Return the [x, y] coordinate for the center point of the cell that contains the specified text.  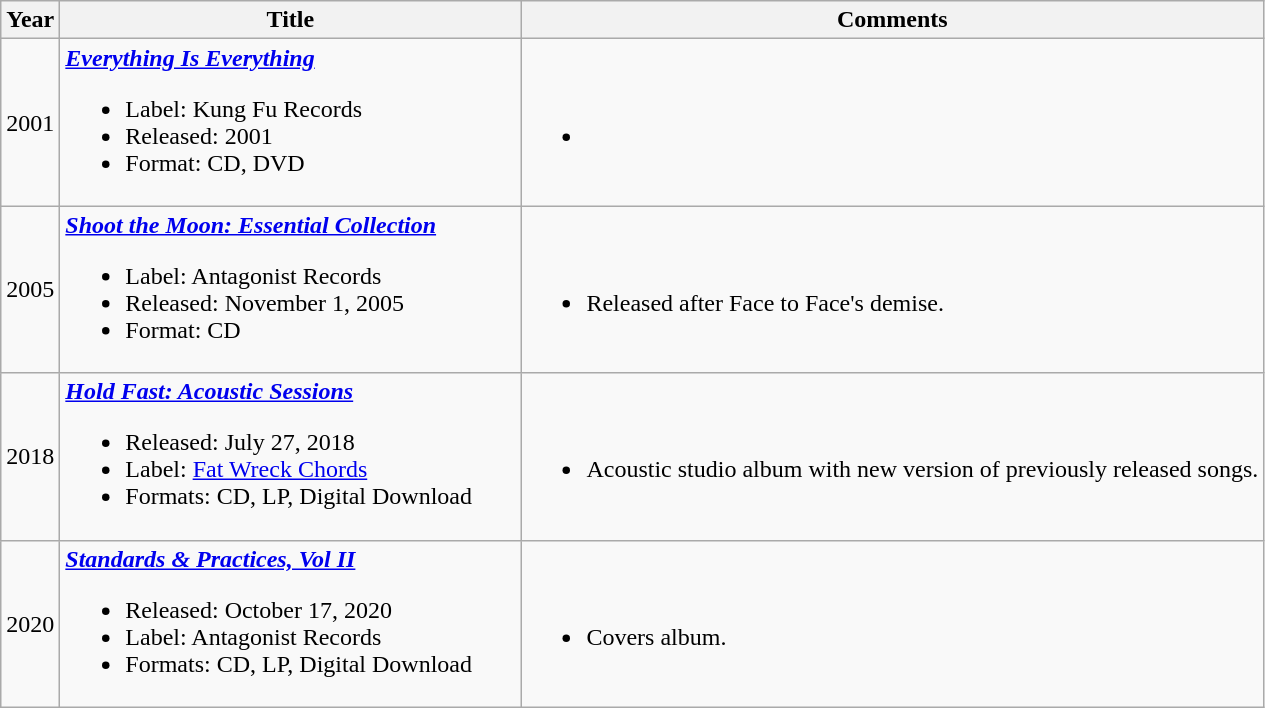
2005 [30, 290]
Released after Face to Face's demise. [892, 290]
Everything Is EverythingLabel: Kung Fu RecordsReleased: 2001Format: CD, DVD [290, 122]
2018 [30, 456]
Hold Fast: Acoustic SessionsReleased: July 27, 2018Label: Fat Wreck ChordsFormats: CD, LP, Digital Download [290, 456]
Acoustic studio album with new version of previously released songs. [892, 456]
Title [290, 20]
Shoot the Moon: Essential CollectionLabel: Antagonist RecordsReleased: November 1, 2005Format: CD [290, 290]
Standards & Practices, Vol IIReleased: October 17, 2020Label: Antagonist RecordsFormats: CD, LP, Digital Download [290, 624]
Covers album. [892, 624]
Year [30, 20]
2020 [30, 624]
Comments [892, 20]
2001 [30, 122]
